Return the [x, y] coordinate for the center point of the cell that contains the specified text.  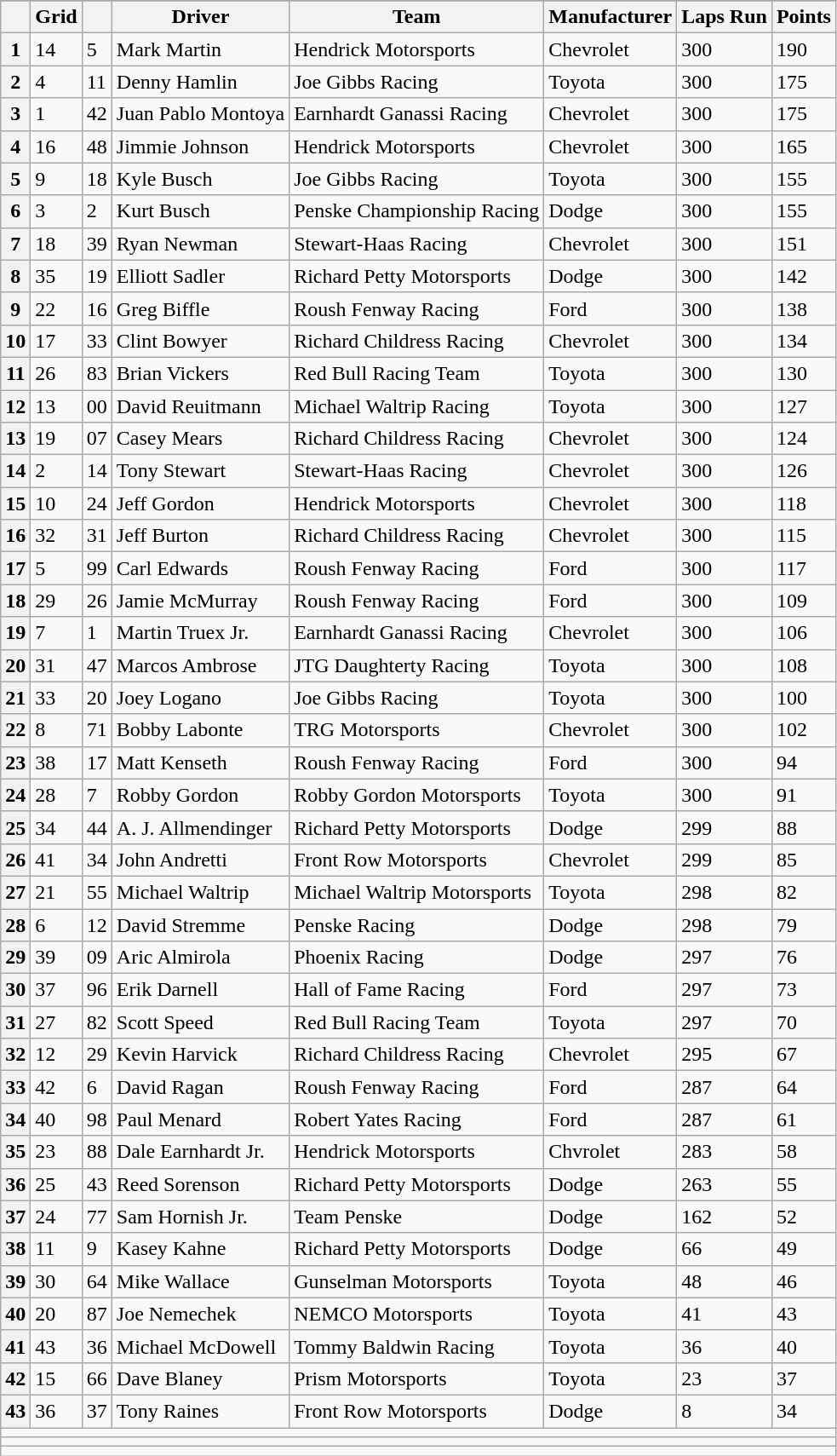
Ryan Newman [200, 244]
91 [804, 795]
Points [804, 17]
126 [804, 471]
162 [725, 1217]
58 [804, 1152]
118 [804, 504]
Michael McDowell [200, 1346]
Penske Racing [417, 924]
Dave Blaney [200, 1378]
190 [804, 49]
Mark Martin [200, 49]
106 [804, 633]
Joe Nemechek [200, 1314]
Jeff Burton [200, 536]
Manufacturer [611, 17]
Reed Sorenson [200, 1184]
Team [417, 17]
Bobby Labonte [200, 730]
Casey Mears [200, 439]
Tony Stewart [200, 471]
52 [804, 1217]
Michael Waltrip [200, 892]
79 [804, 924]
NEMCO Motorsports [417, 1314]
Martin Truex Jr. [200, 633]
Kevin Harvick [200, 1055]
00 [97, 406]
46 [804, 1281]
Jimmie Johnson [200, 147]
JTG Daughterty Racing [417, 665]
Marcos Ambrose [200, 665]
85 [804, 860]
Brian Vickers [200, 373]
Chvrolet [611, 1152]
Denny Hamlin [200, 82]
165 [804, 147]
Kasey Kahne [200, 1249]
124 [804, 439]
151 [804, 244]
Jeff Gordon [200, 504]
Driver [200, 17]
Sam Hornish Jr. [200, 1217]
61 [804, 1119]
115 [804, 536]
109 [804, 601]
Prism Motorsports [417, 1378]
David Reuitmann [200, 406]
Aric Almirola [200, 958]
Joey Logano [200, 698]
Matt Kenseth [200, 763]
Robby Gordon Motorsports [417, 795]
283 [725, 1152]
100 [804, 698]
263 [725, 1184]
70 [804, 1022]
Hall of Fame Racing [417, 990]
A. J. Allmendinger [200, 827]
49 [804, 1249]
Carl Edwards [200, 568]
71 [97, 730]
295 [725, 1055]
134 [804, 341]
07 [97, 439]
Jamie McMurray [200, 601]
Juan Pablo Montoya [200, 114]
Mike Wallace [200, 1281]
Gunselman Motorsports [417, 1281]
Team Penske [417, 1217]
David Stremme [200, 924]
Dale Earnhardt Jr. [200, 1152]
Tommy Baldwin Racing [417, 1346]
96 [97, 990]
Laps Run [725, 17]
Kurt Busch [200, 211]
76 [804, 958]
Paul Menard [200, 1119]
Grid [56, 17]
Kyle Busch [200, 179]
John Andretti [200, 860]
47 [97, 665]
102 [804, 730]
TRG Motorsports [417, 730]
44 [97, 827]
Penske Championship Racing [417, 211]
142 [804, 276]
127 [804, 406]
98 [97, 1119]
138 [804, 308]
87 [97, 1314]
83 [97, 373]
67 [804, 1055]
Scott Speed [200, 1022]
09 [97, 958]
Clint Bowyer [200, 341]
Robert Yates Racing [417, 1119]
130 [804, 373]
David Ragan [200, 1087]
Tony Raines [200, 1411]
94 [804, 763]
Robby Gordon [200, 795]
108 [804, 665]
Michael Waltrip Racing [417, 406]
Erik Darnell [200, 990]
Elliott Sadler [200, 276]
Greg Biffle [200, 308]
117 [804, 568]
Phoenix Racing [417, 958]
73 [804, 990]
99 [97, 568]
Michael Waltrip Motorsports [417, 892]
77 [97, 1217]
